Provide the (x, y) coordinate of the cell's center where the given text is located.  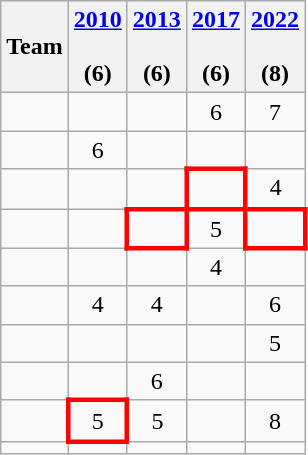
2010(6) (98, 47)
2022(8) (274, 47)
2017(6) (216, 47)
2013(6) (156, 47)
Team (35, 47)
8 (274, 420)
7 (274, 112)
